For the text-containing cell, return its midpoint in [X, Y] coordinate format. 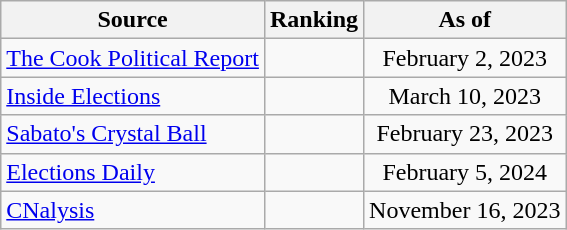
November 16, 2023 [465, 210]
February 2, 2023 [465, 58]
Inside Elections [133, 96]
Elections Daily [133, 172]
As of [465, 20]
March 10, 2023 [465, 96]
Sabato's Crystal Ball [133, 134]
CNalysis [133, 210]
Source [133, 20]
February 5, 2024 [465, 172]
The Cook Political Report [133, 58]
Ranking [314, 20]
February 23, 2023 [465, 134]
